Identify which cell holds the provided text, then report its (X, Y) central coordinate. 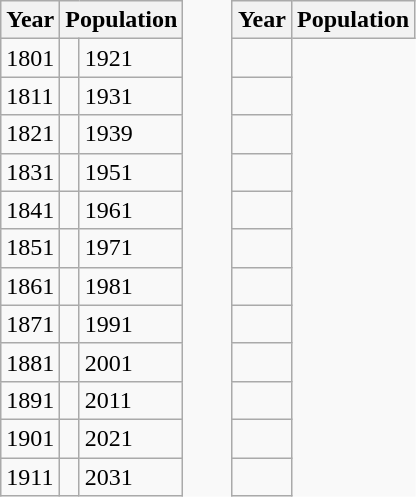
1831 (30, 172)
1981 (131, 286)
1891 (30, 400)
2011 (131, 400)
1881 (30, 362)
2031 (131, 477)
2001 (131, 362)
1911 (30, 477)
1851 (30, 248)
1921 (131, 58)
1931 (131, 96)
1961 (131, 210)
1991 (131, 324)
1871 (30, 324)
1861 (30, 286)
1841 (30, 210)
1821 (30, 134)
1951 (131, 172)
1811 (30, 96)
1971 (131, 248)
1939 (131, 134)
1801 (30, 58)
2021 (131, 438)
1901 (30, 438)
